Detect which cell encompasses the target text, then output its (x, y) center coordinate. 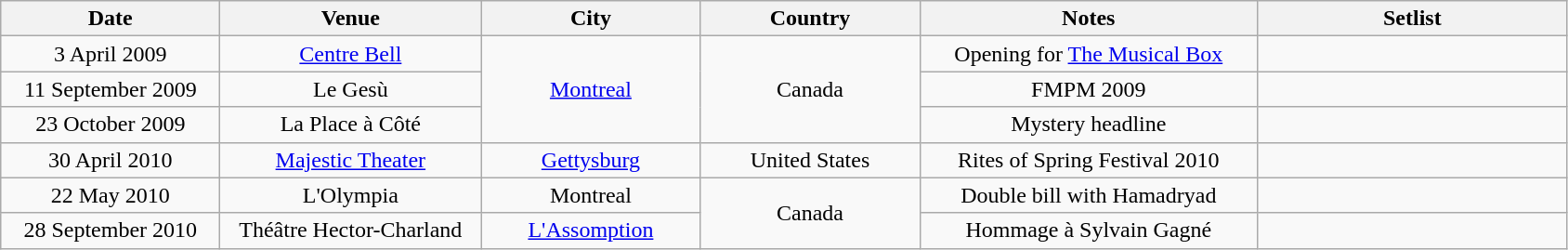
Gettysburg (591, 160)
Country (810, 19)
La Place à Côté (351, 125)
Venue (351, 19)
Double bill with Hamadryad (1089, 195)
FMPM 2009 (1089, 89)
Majestic Theater (351, 160)
Théâtre Hector-Charland (351, 230)
22 May 2010 (111, 195)
L'Assomption (591, 230)
Setlist (1413, 19)
30 April 2010 (111, 160)
City (591, 19)
Rites of Spring Festival 2010 (1089, 160)
23 October 2009 (111, 125)
11 September 2009 (111, 89)
28 September 2010 (111, 230)
Le Gesù (351, 89)
Date (111, 19)
Hommage à Sylvain Gagné (1089, 230)
Opening for The Musical Box (1089, 54)
Centre Bell (351, 54)
L'Olympia (351, 195)
United States (810, 160)
Mystery headline (1089, 125)
3 April 2009 (111, 54)
Notes (1089, 19)
